Provide the [X, Y] coordinate of the cell's center where the given text is located.  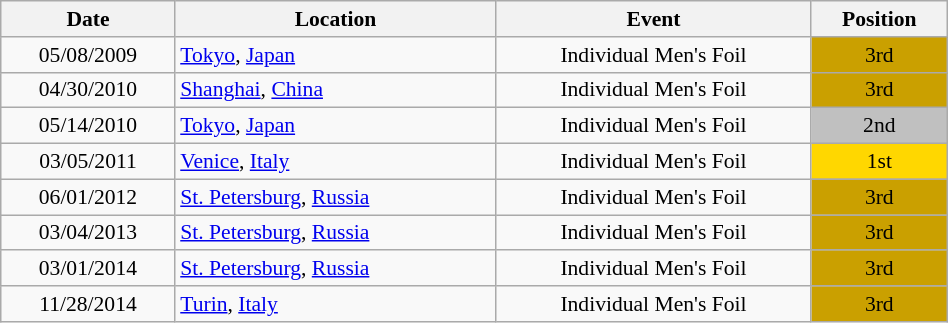
04/30/2010 [88, 90]
06/01/2012 [88, 197]
03/01/2014 [88, 269]
11/28/2014 [88, 304]
Location [335, 19]
Position [879, 19]
Event [654, 19]
03/05/2011 [88, 162]
05/14/2010 [88, 126]
1st [879, 162]
2nd [879, 126]
Date [88, 19]
05/08/2009 [88, 55]
Venice, Italy [335, 162]
Turin, Italy [335, 304]
Shanghai, China [335, 90]
03/04/2013 [88, 233]
